Scan for the cell matching the given text and deliver its (x, y) coordinate at center. 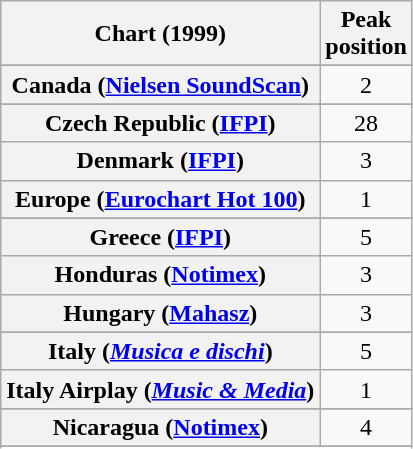
Peakposition (366, 34)
Greece (IFPI) (160, 237)
Chart (1999) (160, 34)
Honduras (Notimex) (160, 275)
Hungary (Mahasz) (160, 313)
Europe (Eurochart Hot 100) (160, 199)
4 (366, 427)
Denmark (IFPI) (160, 161)
Italy (Musica e dischi) (160, 351)
Nicaragua (Notimex) (160, 427)
Canada (Nielsen SoundScan) (160, 85)
Italy Airplay (Music & Media) (160, 389)
Czech Republic (IFPI) (160, 123)
2 (366, 85)
28 (366, 123)
